Capture the cell that displays the provided text and extract its (x, y) central coordinate. 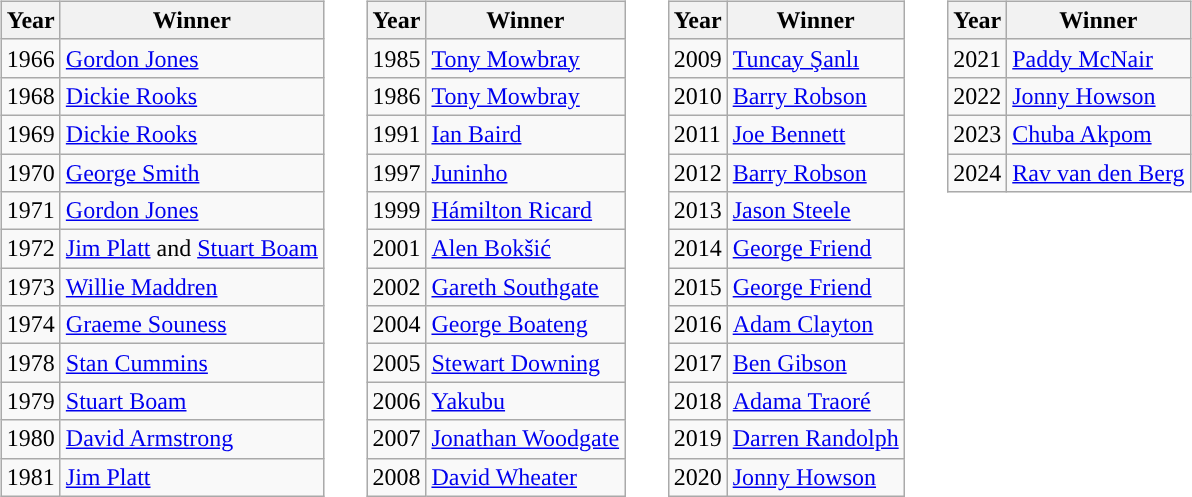
David Armstrong (192, 439)
2010 (698, 96)
1974 (30, 325)
Jim Platt and Stuart Boam (192, 249)
1968 (30, 96)
2014 (698, 249)
Chuba Akpom (1098, 134)
Stuart Boam (192, 401)
George Boateng (526, 325)
2011 (698, 134)
Stewart Downing (526, 363)
1999 (396, 211)
Ian Baird (526, 134)
2016 (698, 325)
Ben Gibson (816, 363)
Graeme Souness (192, 325)
1973 (30, 287)
Gareth Southgate (526, 287)
Adama Traoré (816, 401)
2018 (698, 401)
1980 (30, 439)
Jim Platt (192, 477)
1985 (396, 58)
2017 (698, 363)
2021 (978, 58)
Adam Clayton (816, 325)
2012 (698, 173)
David Wheater (526, 477)
2001 (396, 249)
George Smith (192, 173)
2024 (978, 173)
2022 (978, 96)
Hámilton Ricard (526, 211)
1978 (30, 363)
2019 (698, 439)
2002 (396, 287)
Yakubu (526, 401)
Willie Maddren (192, 287)
2005 (396, 363)
1971 (30, 211)
1969 (30, 134)
2023 (978, 134)
1991 (396, 134)
Tuncay Şanlı (816, 58)
Joe Bennett (816, 134)
1972 (30, 249)
Darren Randolph (816, 439)
1979 (30, 401)
Jonathan Woodgate (526, 439)
1981 (30, 477)
2004 (396, 325)
2008 (396, 477)
1970 (30, 173)
2020 (698, 477)
2009 (698, 58)
1986 (396, 96)
Juninho (526, 173)
Stan Cummins (192, 363)
2015 (698, 287)
1966 (30, 58)
Paddy McNair (1098, 58)
2006 (396, 401)
Alen Bokšić (526, 249)
2007 (396, 439)
Rav van den Berg (1098, 173)
1997 (396, 173)
2013 (698, 211)
Jason Steele (816, 211)
